Output the (X, Y) coordinate of the center of the cell containing the given text.  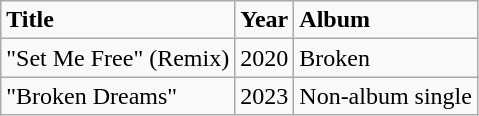
Album (386, 20)
"Set Me Free" (Remix) (118, 58)
Year (264, 20)
"Broken Dreams" (118, 96)
Broken (386, 58)
Non-album single (386, 96)
2023 (264, 96)
Title (118, 20)
2020 (264, 58)
